Determine the (X, Y) coordinate at the center of the cell enclosing the given text.  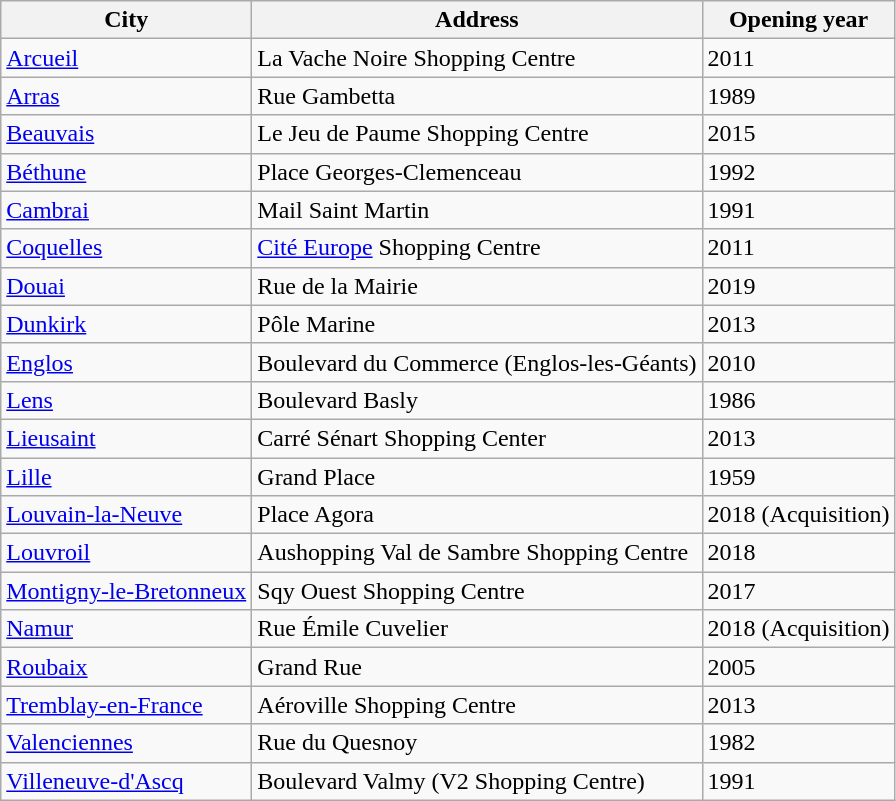
Cambrai (126, 210)
Mail Saint Martin (477, 210)
Lille (126, 477)
Arcueil (126, 58)
Boulevard du Commerce (Englos-les-Géants) (477, 362)
Place Agora (477, 515)
2010 (798, 362)
2015 (798, 134)
Rue de la Mairie (477, 286)
Lens (126, 400)
Villeneuve-d'Ascq (126, 781)
2017 (798, 591)
Louvain-la-Neuve (126, 515)
1959 (798, 477)
Rue Émile Cuvelier (477, 629)
Boulevard Valmy (V2 Shopping Centre) (477, 781)
Douai (126, 286)
1989 (798, 96)
1982 (798, 743)
Dunkirk (126, 324)
Beauvais (126, 134)
Arras (126, 96)
Grand Rue (477, 667)
Rue Gambetta (477, 96)
City (126, 20)
Place Georges-Clemenceau (477, 172)
Englos (126, 362)
Pôle Marine (477, 324)
1986 (798, 400)
La Vache Noire Shopping Centre (477, 58)
Aushopping Val de Sambre Shopping Centre (477, 553)
Address (477, 20)
Béthune (126, 172)
Grand Place (477, 477)
2018 (798, 553)
Louvroil (126, 553)
Rue du Quesnoy (477, 743)
Namur (126, 629)
2005 (798, 667)
Montigny-le-Bretonneux (126, 591)
2019 (798, 286)
Boulevard Basly (477, 400)
Cité Europe Shopping Centre (477, 248)
Carré Sénart Shopping Center (477, 438)
Coquelles (126, 248)
Opening year (798, 20)
Roubaix (126, 667)
Aéroville Shopping Centre (477, 705)
Tremblay-en-France (126, 705)
Le Jeu de Paume Shopping Centre (477, 134)
Lieusaint (126, 438)
Valenciennes (126, 743)
1992 (798, 172)
Sqy Ouest Shopping Centre (477, 591)
